Return the (X, Y) coordinate for the center point of the cell that contains the specified text.  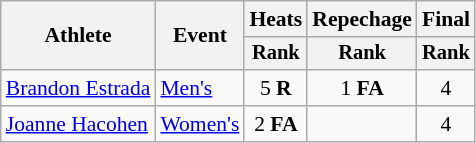
Repechage (362, 19)
2 FA (276, 124)
Men's (200, 88)
Event (200, 36)
1 FA (362, 88)
Heats (276, 19)
5 R (276, 88)
Brandon Estrada (78, 88)
Final (446, 19)
Athlete (78, 36)
Women's (200, 124)
Joanne Hacohen (78, 124)
